Return the (x, y) coordinate for the center point of the cell that contains the specified text.  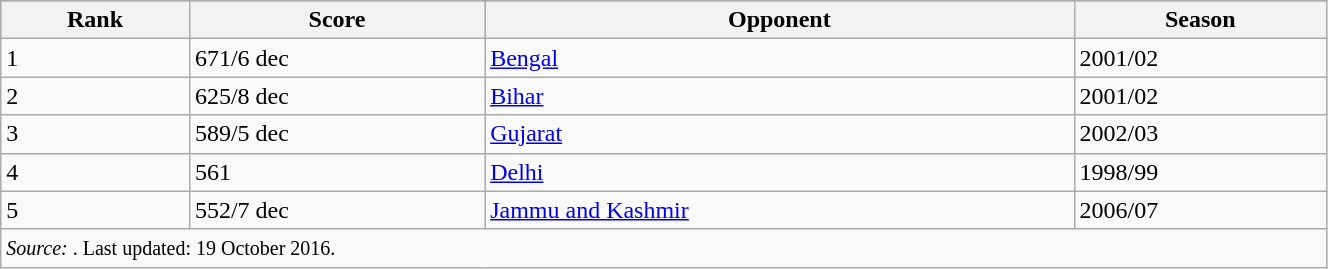
671/6 dec (336, 58)
2 (96, 96)
Delhi (780, 172)
4 (96, 172)
Score (336, 20)
Opponent (780, 20)
Source: . Last updated: 19 October 2016. (664, 248)
Bengal (780, 58)
Gujarat (780, 134)
552/7 dec (336, 210)
3 (96, 134)
625/8 dec (336, 96)
1998/99 (1200, 172)
5 (96, 210)
Rank (96, 20)
Jammu and Kashmir (780, 210)
2006/07 (1200, 210)
Bihar (780, 96)
589/5 dec (336, 134)
Season (1200, 20)
2002/03 (1200, 134)
1 (96, 58)
561 (336, 172)
